Find where the given text appears and provide that cell's center as [x, y] coordinate. 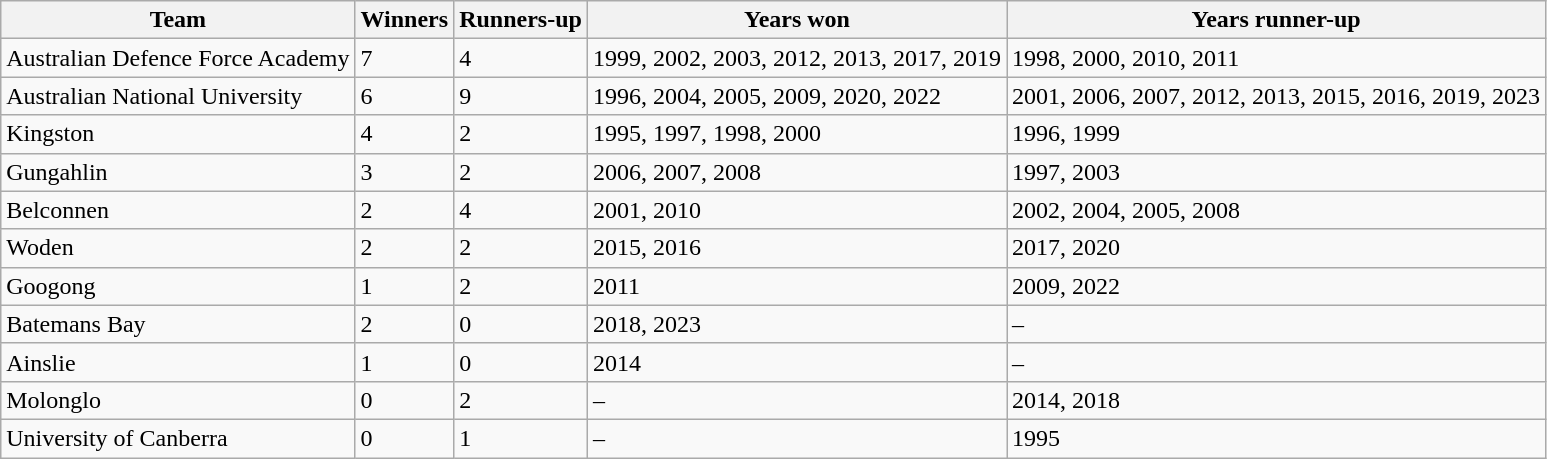
2015, 2016 [796, 248]
Australian Defence Force Academy [178, 58]
Team [178, 20]
Molonglo [178, 400]
Googong [178, 286]
2014 [796, 362]
2018, 2023 [796, 324]
2002, 2004, 2005, 2008 [1276, 210]
Woden [178, 248]
1996, 1999 [1276, 134]
Batemans Bay [178, 324]
3 [404, 172]
2011 [796, 286]
2001, 2010 [796, 210]
6 [404, 96]
Runners-up [521, 20]
1997, 2003 [1276, 172]
2001, 2006, 2007, 2012, 2013, 2015, 2016, 2019, 2023 [1276, 96]
Kingston [178, 134]
Ainslie [178, 362]
2014, 2018 [1276, 400]
1996, 2004, 2005, 2009, 2020, 2022 [796, 96]
2017, 2020 [1276, 248]
Gungahlin [178, 172]
2009, 2022 [1276, 286]
Belconnen [178, 210]
1995 [1276, 438]
2006, 2007, 2008 [796, 172]
1995, 1997, 1998, 2000 [796, 134]
Australian National University [178, 96]
Years won [796, 20]
9 [521, 96]
7 [404, 58]
1998, 2000, 2010, 2011 [1276, 58]
Years runner-up [1276, 20]
University of Canberra [178, 438]
Winners [404, 20]
1999, 2002, 2003, 2012, 2013, 2017, 2019 [796, 58]
